Identify which cell holds the provided text, then report its [X, Y] central coordinate. 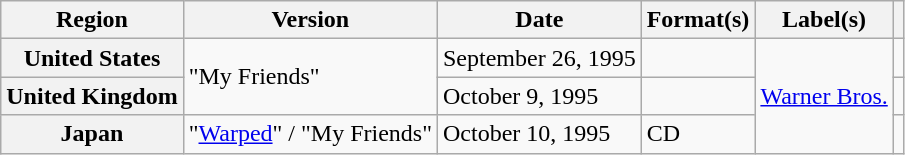
United Kingdom [92, 96]
Format(s) [698, 20]
Region [92, 20]
United States [92, 58]
"My Friends" [310, 77]
September 26, 1995 [539, 58]
CD [698, 134]
Version [310, 20]
Japan [92, 134]
October 10, 1995 [539, 134]
Date [539, 20]
"Warped" / "My Friends" [310, 134]
Label(s) [824, 20]
October 9, 1995 [539, 96]
Warner Bros. [824, 96]
